Output the (X, Y) coordinate of the center of the cell containing the given text.  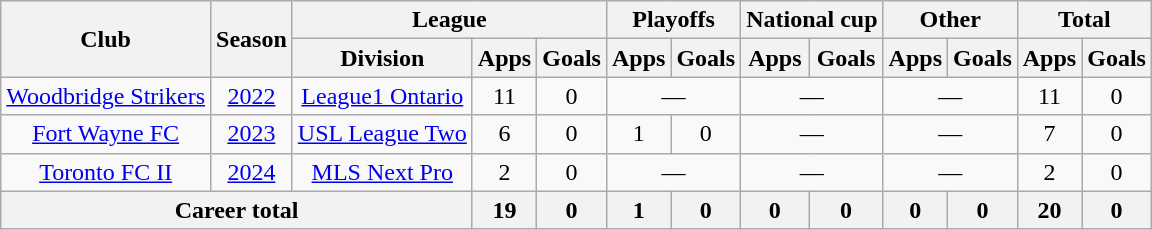
Total (1084, 20)
Playoffs (673, 20)
Season (252, 39)
2024 (252, 172)
19 (504, 210)
20 (1049, 210)
USL League Two (382, 134)
2023 (252, 134)
Toronto FC II (106, 172)
MLS Next Pro (382, 172)
Club (106, 39)
6 (504, 134)
Division (382, 58)
Career total (237, 210)
League1 Ontario (382, 96)
Other (950, 20)
National cup (812, 20)
Woodbridge Strikers (106, 96)
2022 (252, 96)
7 (1049, 134)
League (449, 20)
Fort Wayne FC (106, 134)
